Determine the (x, y) coordinate at the center of the cell enclosing the given text.  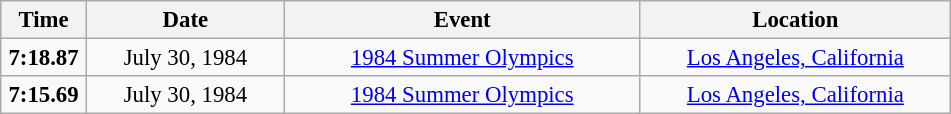
Location (796, 20)
Event (462, 20)
7:18.87 (44, 58)
Date (185, 20)
7:15.69 (44, 95)
Time (44, 20)
